From the cell containing the given text, extract its center point as (X, Y) coordinate. 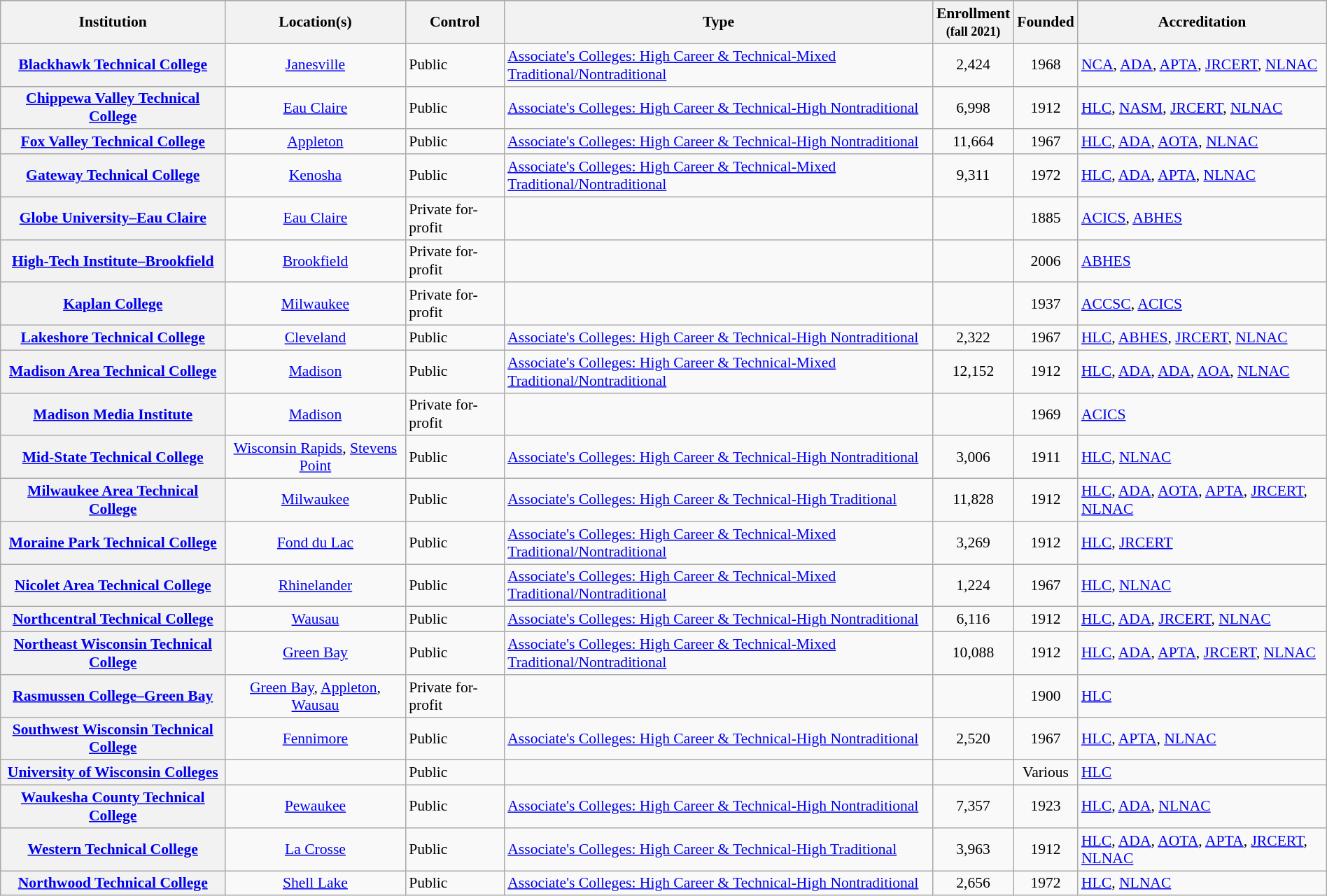
11,664 (973, 142)
HLC, ADA, APTA, JRCERT, NLNAC (1202, 654)
Northwood Technical College (113, 883)
2,520 (973, 739)
Globe University–Eau Claire (113, 218)
ACCSC, ACICS (1202, 304)
Kaplan College (113, 304)
6,116 (973, 619)
NCA, ADA, APTA, JRCERT, NLNAC (1202, 64)
Brookfield (316, 260)
Appleton (316, 142)
1900 (1046, 696)
HLC, ABHES, JRCERT, NLNAC (1202, 338)
HLC, JRCERT (1202, 543)
Type (718, 22)
Madison Media Institute (113, 414)
9,311 (973, 175)
Wisconsin Rapids, Stevens Point (316, 458)
Institution (113, 22)
1885 (1046, 218)
High-Tech Institute–Brookfield (113, 260)
Madison Area Technical College (113, 371)
Control (455, 22)
Pewaukee (316, 806)
Green Bay, Appleton, Wausau (316, 696)
HLC, ADA, JRCERT, NLNAC (1202, 619)
Rhinelander (316, 585)
Green Bay (316, 654)
Lakeshore Technical College (113, 338)
HLC, ADA, AOTA, NLNAC (1202, 142)
Blackhawk Technical College (113, 64)
Kenosha (316, 175)
3,006 (973, 458)
Waukesha County Technical College (113, 806)
1968 (1046, 64)
2,424 (973, 64)
Location(s) (316, 22)
1,224 (973, 585)
Janesville (316, 64)
1937 (1046, 304)
Northcentral Technical College (113, 619)
11,828 (973, 500)
HLC, ADA, APTA, NLNAC (1202, 175)
2,322 (973, 338)
Cleveland (316, 338)
Western Technical College (113, 850)
2,656 (973, 883)
12,152 (973, 371)
6,998 (973, 108)
3,269 (973, 543)
2006 (1046, 260)
Accreditation (1202, 22)
HLC, ADA, ADA, AOA, NLNAC (1202, 371)
Wausau (316, 619)
University of Wisconsin Colleges (113, 773)
Moraine Park Technical College (113, 543)
HLC, ADA, NLNAC (1202, 806)
Shell Lake (316, 883)
Nicolet Area Technical College (113, 585)
HLC, NASM, JRCERT, NLNAC (1202, 108)
La Crosse (316, 850)
1923 (1046, 806)
HLC, APTA, NLNAC (1202, 739)
1969 (1046, 414)
ACICS (1202, 414)
3,963 (973, 850)
Chippewa Valley Technical College (113, 108)
Fond du Lac (316, 543)
Southwest Wisconsin Technical College (113, 739)
Fennimore (316, 739)
ACICS, ABHES (1202, 218)
1911 (1046, 458)
Founded (1046, 22)
Various (1046, 773)
Fox Valley Technical College (113, 142)
10,088 (973, 654)
Rasmussen College–Green Bay (113, 696)
Gateway Technical College (113, 175)
7,357 (973, 806)
Milwaukee Area Technical College (113, 500)
Mid-State Technical College (113, 458)
Northeast Wisconsin Technical College (113, 654)
ABHES (1202, 260)
Enrollment(fall 2021) (973, 22)
